Pinpoint the cell where the given text exists, returning its (X, Y) midpoint coordinate. 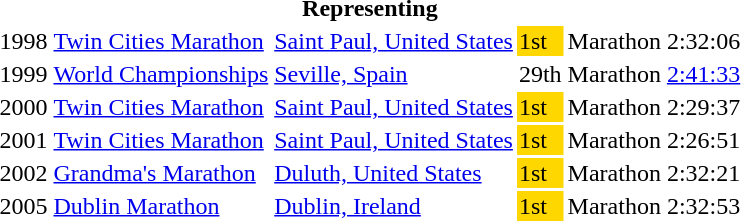
2:32:21 (703, 173)
World Championships (161, 74)
Dublin, Ireland (394, 206)
2:32:06 (703, 41)
2:29:37 (703, 107)
2:26:51 (703, 140)
2:32:53 (703, 206)
Grandma's Marathon (161, 173)
Seville, Spain (394, 74)
Duluth, United States (394, 173)
Dublin Marathon (161, 206)
2:41:33 (703, 74)
29th (540, 74)
